Detect which cell encompasses the target text, then output its [x, y] center coordinate. 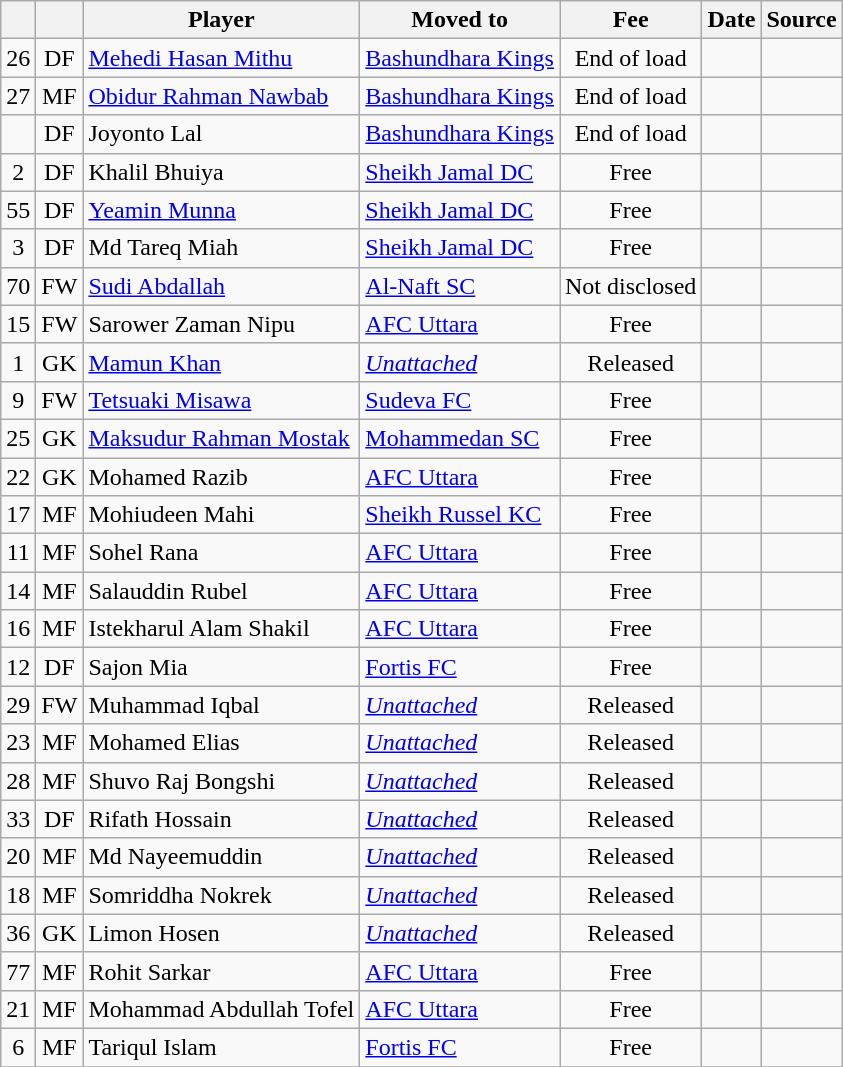
Mohammedan SC [460, 438]
23 [18, 743]
Sarower Zaman Nipu [222, 324]
Not disclosed [631, 286]
Joyonto Lal [222, 134]
6 [18, 1047]
Rifath Hossain [222, 819]
Maksudur Rahman Mostak [222, 438]
9 [18, 400]
Khalil Bhuiya [222, 172]
Tariqul Islam [222, 1047]
2 [18, 172]
Md Tareq Miah [222, 248]
Mohamed Razib [222, 477]
25 [18, 438]
3 [18, 248]
18 [18, 895]
Date [732, 20]
Moved to [460, 20]
Rohit Sarkar [222, 971]
20 [18, 857]
17 [18, 515]
16 [18, 629]
Limon Hosen [222, 933]
Al-Naft SC [460, 286]
Muhammad Iqbal [222, 705]
Yeamin Munna [222, 210]
Obidur Rahman Nawbab [222, 96]
Fee [631, 20]
21 [18, 1009]
Sudi Abdallah [222, 286]
Mohammad Abdullah Tofel [222, 1009]
11 [18, 553]
Salauddin Rubel [222, 591]
29 [18, 705]
Sheikh Russel KC [460, 515]
Istekharul Alam Shakil [222, 629]
26 [18, 58]
70 [18, 286]
55 [18, 210]
Mehedi Hasan Mithu [222, 58]
27 [18, 96]
Somriddha Nokrek [222, 895]
14 [18, 591]
12 [18, 667]
Mohiudeen Mahi [222, 515]
Tetsuaki Misawa [222, 400]
Sudeva FC [460, 400]
77 [18, 971]
Mohamed Elias [222, 743]
Shuvo Raj Bongshi [222, 781]
36 [18, 933]
33 [18, 819]
1 [18, 362]
Md Nayeemuddin [222, 857]
15 [18, 324]
Sajon Mia [222, 667]
Source [802, 20]
22 [18, 477]
Mamun Khan [222, 362]
Sohel Rana [222, 553]
28 [18, 781]
Player [222, 20]
